Capture the cell that displays the provided text and extract its [x, y] central coordinate. 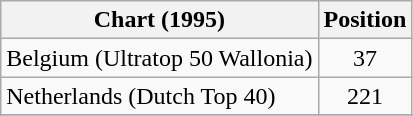
Position [365, 20]
Netherlands (Dutch Top 40) [160, 96]
37 [365, 58]
Belgium (Ultratop 50 Wallonia) [160, 58]
221 [365, 96]
Chart (1995) [160, 20]
